Locate the cell with the specified text and output its [x, y] center coordinate. 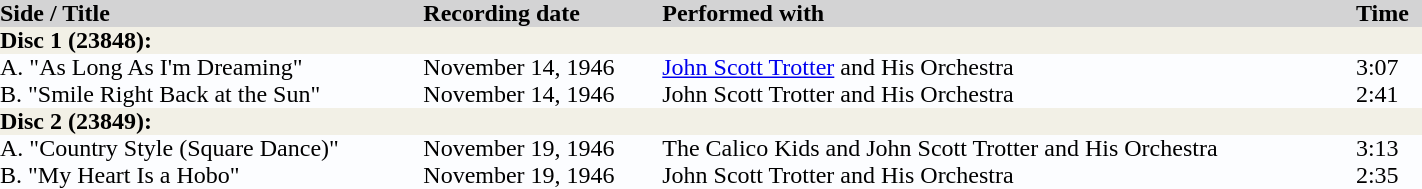
Time [1389, 14]
Disc 1 (23848): [711, 40]
The Calico Kids and John Scott Trotter and His Orchestra [1009, 148]
A. "Country Style (Square Dance)" [212, 148]
Disc 2 (23849): [711, 122]
Side / Title [212, 14]
3:07 [1389, 68]
2:41 [1389, 94]
B. "My Heart Is a Hobo" [212, 176]
A. "As Long As I'm Dreaming" [212, 68]
3:13 [1389, 148]
Performed with [1009, 14]
Recording date [542, 14]
2:35 [1389, 176]
B. "Smile Right Back at the Sun" [212, 94]
